Return the (X, Y) coordinate for the center point of the cell that contains the specified text.  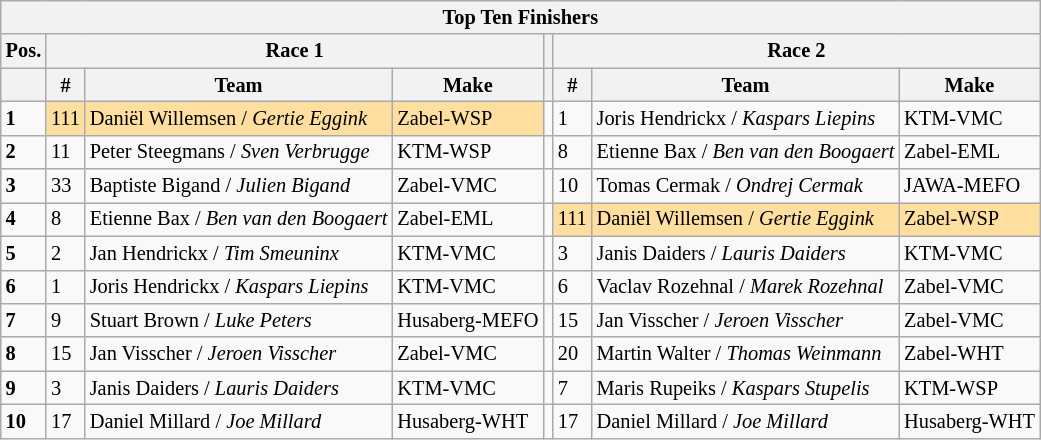
4 (24, 219)
Husaberg-MEFO (468, 320)
33 (66, 186)
Jan Hendrickx / Tim Smeuninx (239, 253)
Maris Rupeiks / Kaspars Stupelis (746, 388)
Baptiste Bigand / Julien Bigand (239, 186)
Tomas Cermak / Ondrej Cermak (746, 186)
Martin Walter / Thomas Weinmann (746, 354)
Zabel-WHT (970, 354)
Race 2 (796, 51)
Race 1 (294, 51)
20 (572, 354)
Pos. (24, 51)
11 (66, 152)
Vaclav Rozehnal / Marek Rozehnal (746, 287)
Peter Steegmans / Sven Verbrugge (239, 152)
5 (24, 253)
JAWA-MEFO (970, 186)
Top Ten Finishers (520, 17)
Stuart Brown / Luke Peters (239, 320)
